Locate the cell with the specified text and output its [X, Y] center coordinate. 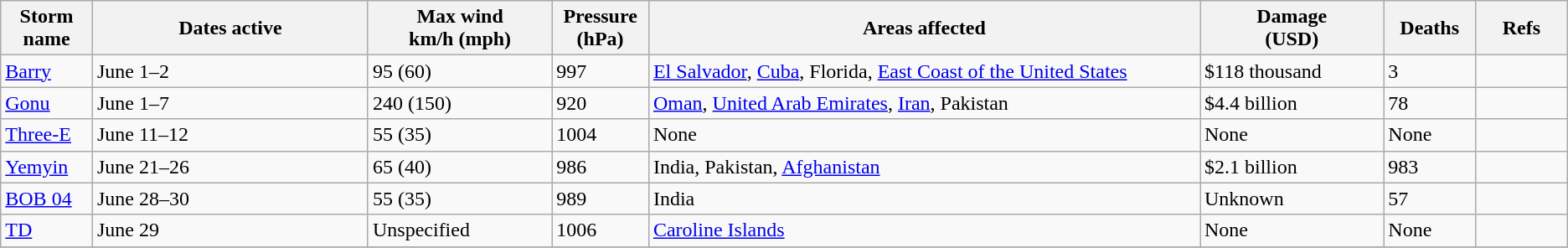
989 [601, 199]
Max windkm/h (mph) [459, 28]
240 (150) [459, 103]
Yemyin [47, 167]
65 (40) [459, 167]
1006 [601, 230]
BOB 04 [47, 199]
Unspecified [459, 230]
78 [1430, 103]
Storm name [47, 28]
Oman, United Arab Emirates, Iran, Pakistan [924, 103]
Barry [47, 71]
57 [1430, 199]
Dates active [230, 28]
June 11–12 [230, 135]
983 [1430, 167]
3 [1430, 71]
India, Pakistan, Afghanistan [924, 167]
Damage(USD) [1292, 28]
June 28–30 [230, 199]
Three-E [47, 135]
Unknown [1292, 199]
Pressure(hPa) [601, 28]
986 [601, 167]
June 1–7 [230, 103]
997 [601, 71]
Gonu [47, 103]
India [924, 199]
Areas affected [924, 28]
TD [47, 230]
Caroline Islands [924, 230]
Deaths [1430, 28]
June 1–2 [230, 71]
1004 [601, 135]
$4.4 billion [1292, 103]
June 29 [230, 230]
$118 thousand [1292, 71]
Refs [1521, 28]
95 (60) [459, 71]
920 [601, 103]
El Salvador, Cuba, Florida, East Coast of the United States [924, 71]
$2.1 billion [1292, 167]
June 21–26 [230, 167]
